For the text-containing cell, return its midpoint in [X, Y] coordinate format. 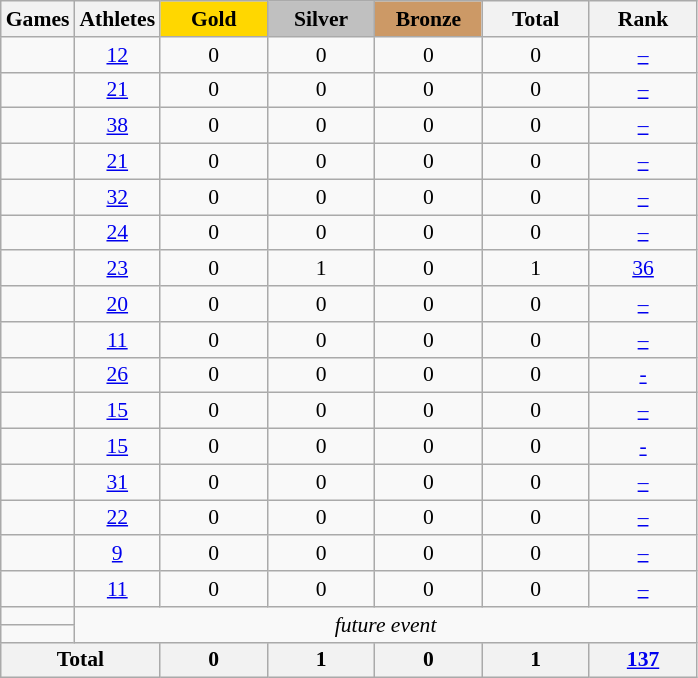
38 [117, 126]
future event [385, 625]
Rank [642, 19]
137 [642, 660]
9 [117, 554]
31 [117, 482]
Silver [320, 19]
26 [117, 375]
Athletes [117, 19]
24 [117, 233]
Bronze [428, 19]
20 [117, 304]
Games [38, 19]
Gold [214, 19]
36 [642, 269]
23 [117, 269]
12 [117, 55]
22 [117, 518]
32 [117, 197]
